Scan for the cell matching the given text and deliver its [X, Y] coordinate at center. 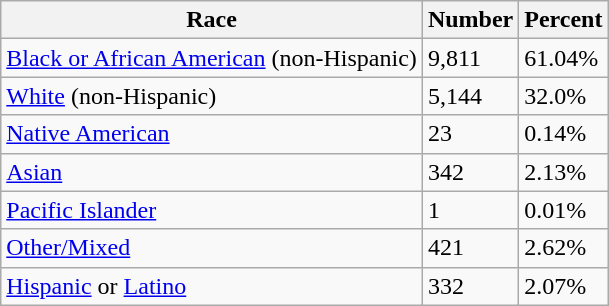
Pacific Islander [212, 210]
0.01% [564, 210]
332 [470, 286]
Number [470, 20]
Asian [212, 172]
Black or African American (non-Hispanic) [212, 58]
Native American [212, 134]
Hispanic or Latino [212, 286]
2.07% [564, 286]
5,144 [470, 96]
2.13% [564, 172]
Other/Mixed [212, 248]
1 [470, 210]
421 [470, 248]
9,811 [470, 58]
Race [212, 20]
61.04% [564, 58]
342 [470, 172]
23 [470, 134]
White (non-Hispanic) [212, 96]
32.0% [564, 96]
Percent [564, 20]
2.62% [564, 248]
0.14% [564, 134]
